Capture the cell that displays the provided text and extract its [x, y] central coordinate. 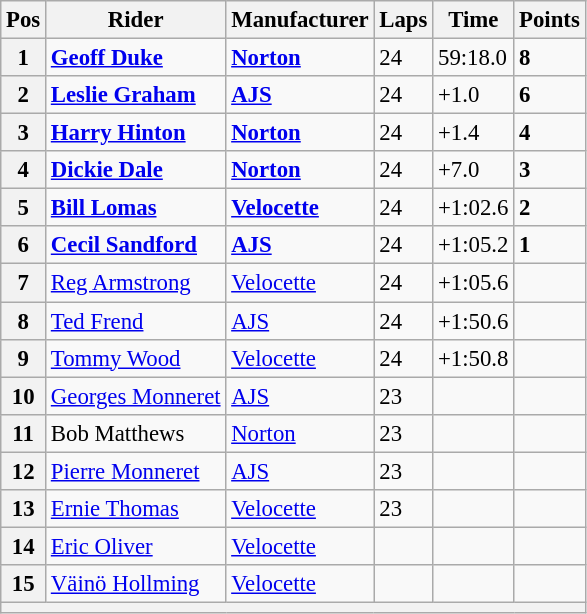
Pierre Monneret [136, 471]
Väinö Hollming [136, 584]
10 [24, 396]
Dickie Dale [136, 170]
Reg Armstrong [136, 283]
Time [474, 20]
11 [24, 433]
Georges Monneret [136, 396]
Tommy Wood [136, 358]
Geoff Duke [136, 58]
Ted Frend [136, 321]
Bob Matthews [136, 433]
7 [24, 283]
59:18.0 [474, 58]
14 [24, 546]
5 [24, 208]
Leslie Graham [136, 95]
+1:02.6 [474, 208]
+1.0 [474, 95]
Eric Oliver [136, 546]
15 [24, 584]
+1.4 [474, 133]
13 [24, 509]
Pos [24, 20]
Laps [404, 20]
Rider [136, 20]
+1:50.6 [474, 321]
+1:05.2 [474, 245]
Harry Hinton [136, 133]
Manufacturer [300, 20]
12 [24, 471]
Bill Lomas [136, 208]
+1:05.6 [474, 283]
+7.0 [474, 170]
Cecil Sandford [136, 245]
Points [550, 20]
9 [24, 358]
Ernie Thomas [136, 509]
+1:50.8 [474, 358]
